Output the [x, y] coordinate of the center of the cell containing the given text.  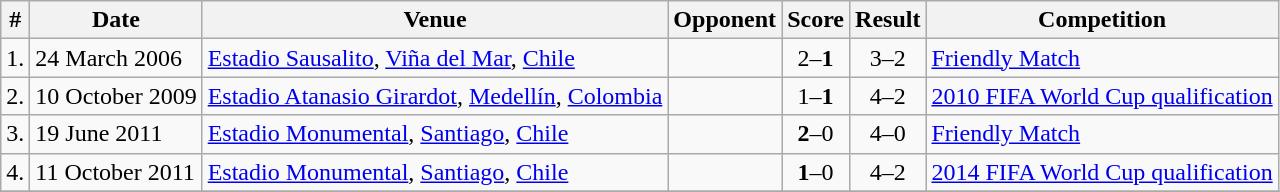
4–0 [888, 134]
3. [16, 134]
Date [116, 20]
# [16, 20]
24 March 2006 [116, 58]
2010 FIFA World Cup qualification [1102, 96]
2–1 [816, 58]
3–2 [888, 58]
2–0 [816, 134]
10 October 2009 [116, 96]
Venue [435, 20]
2014 FIFA World Cup qualification [1102, 172]
2. [16, 96]
Estadio Sausalito, Viña del Mar, Chile [435, 58]
4. [16, 172]
1–0 [816, 172]
Result [888, 20]
Competition [1102, 20]
1–1 [816, 96]
19 June 2011 [116, 134]
11 October 2011 [116, 172]
Score [816, 20]
Opponent [725, 20]
1. [16, 58]
Estadio Atanasio Girardot, Medellín, Colombia [435, 96]
